Extract the [X, Y] coordinate from the center of the cell holding the provided text.  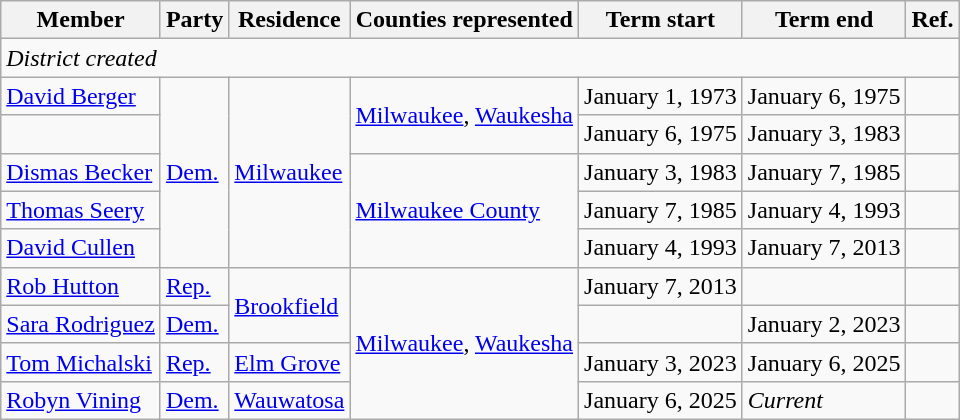
Term start [661, 20]
Counties represented [464, 20]
Robyn Vining [81, 400]
Sara Rodriguez [81, 324]
David Berger [81, 96]
Brookfield [290, 305]
Party [194, 20]
Milwaukee County [464, 210]
Rob Hutton [81, 286]
Milwaukee [290, 172]
District created [480, 58]
Term end [824, 20]
David Cullen [81, 248]
Residence [290, 20]
Thomas Seery [81, 210]
Ref. [932, 20]
January 1, 1973 [661, 96]
January 3, 2023 [661, 362]
Wauwatosa [290, 400]
Dismas Becker [81, 172]
January 2, 2023 [824, 324]
Elm Grove [290, 362]
Tom Michalski [81, 362]
Current [824, 400]
Member [81, 20]
